Provide the (x, y) coordinate of the cell's center where the given text is located.  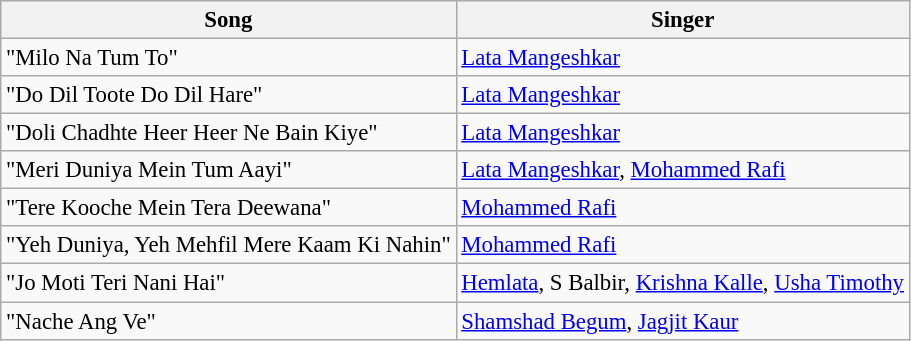
Song (228, 20)
"Meri Duniya Mein Tum Aayi" (228, 170)
"Jo Moti Teri Nani Hai" (228, 283)
"Yeh Duniya, Yeh Mehfil Mere Kaam Ki Nahin" (228, 245)
Shamshad Begum, Jagjit Kaur (682, 321)
"Doli Chadhte Heer Heer Ne Bain Kiye" (228, 133)
Lata Mangeshkar, Mohammed Rafi (682, 170)
Singer (682, 20)
"Tere Kooche Mein Tera Deewana" (228, 208)
Hemlata, S Balbir, Krishna Kalle, Usha Timothy (682, 283)
"Nache Ang Ve" (228, 321)
"Do Dil Toote Do Dil Hare" (228, 95)
"Milo Na Tum To" (228, 58)
